Return the [X, Y] coordinate for the center point of the cell that contains the specified text.  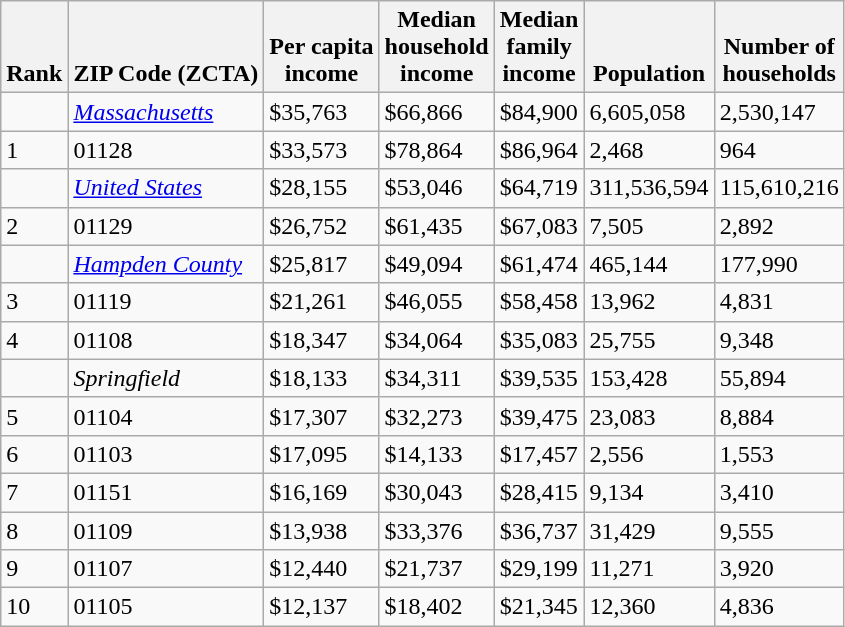
01107 [166, 569]
Medianfamilyincome [539, 47]
Number ofhouseholds [779, 47]
$28,155 [322, 188]
$18,347 [322, 340]
5 [34, 416]
$18,402 [436, 607]
$36,737 [539, 531]
01128 [166, 150]
311,536,594 [649, 188]
Medianhouseholdincome [436, 47]
177,990 [779, 264]
115,610,216 [779, 188]
4,831 [779, 302]
$12,137 [322, 607]
$67,083 [539, 226]
$39,535 [539, 378]
01119 [166, 302]
9,555 [779, 531]
3,410 [779, 492]
$39,475 [539, 416]
11,271 [649, 569]
$26,752 [322, 226]
8,884 [779, 416]
$84,900 [539, 112]
Massachusetts [166, 112]
465,144 [649, 264]
2,530,147 [779, 112]
$33,376 [436, 531]
01103 [166, 454]
153,428 [649, 378]
$35,083 [539, 340]
Rank [34, 47]
$14,133 [436, 454]
$34,064 [436, 340]
4 [34, 340]
3 [34, 302]
9,348 [779, 340]
01104 [166, 416]
$17,457 [539, 454]
$21,737 [436, 569]
$13,938 [322, 531]
$34,311 [436, 378]
$49,094 [436, 264]
55,894 [779, 378]
6,605,058 [649, 112]
$64,719 [539, 188]
$30,043 [436, 492]
$17,095 [322, 454]
$12,440 [322, 569]
$21,345 [539, 607]
$16,169 [322, 492]
$29,199 [539, 569]
1 [34, 150]
$28,415 [539, 492]
ZIP Code (ZCTA) [166, 47]
13,962 [649, 302]
1,553 [779, 454]
9,134 [649, 492]
31,429 [649, 531]
9 [34, 569]
United States [166, 188]
$18,133 [322, 378]
01105 [166, 607]
$58,458 [539, 302]
7 [34, 492]
2,892 [779, 226]
Springfield [166, 378]
12,360 [649, 607]
$25,817 [322, 264]
6 [34, 454]
964 [779, 150]
$21,261 [322, 302]
7,505 [649, 226]
$46,055 [436, 302]
2 [34, 226]
01108 [166, 340]
$35,763 [322, 112]
8 [34, 531]
$86,964 [539, 150]
2,468 [649, 150]
$78,864 [436, 150]
01109 [166, 531]
$32,273 [436, 416]
23,083 [649, 416]
3,920 [779, 569]
$33,573 [322, 150]
$53,046 [436, 188]
Hampden County [166, 264]
$61,435 [436, 226]
10 [34, 607]
$61,474 [539, 264]
$66,866 [436, 112]
25,755 [649, 340]
4,836 [779, 607]
01129 [166, 226]
2,556 [649, 454]
Population [649, 47]
$17,307 [322, 416]
Per capitaincome [322, 47]
01151 [166, 492]
